Detect which cell encompasses the target text, then output its (X, Y) center coordinate. 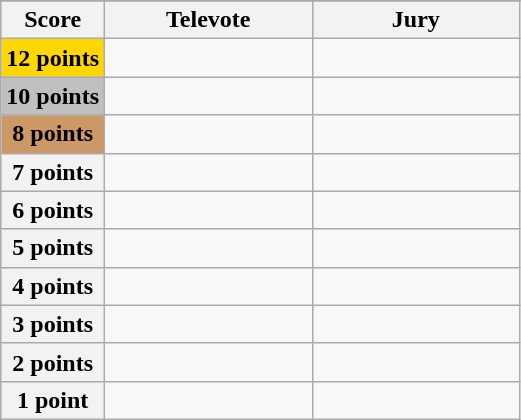
8 points (53, 134)
6 points (53, 210)
Jury (416, 20)
3 points (53, 324)
Score (53, 20)
5 points (53, 248)
12 points (53, 58)
7 points (53, 172)
10 points (53, 96)
4 points (53, 286)
1 point (53, 400)
Televote (209, 20)
2 points (53, 362)
